Return the [X, Y] coordinate for the center point of the cell that contains the specified text.  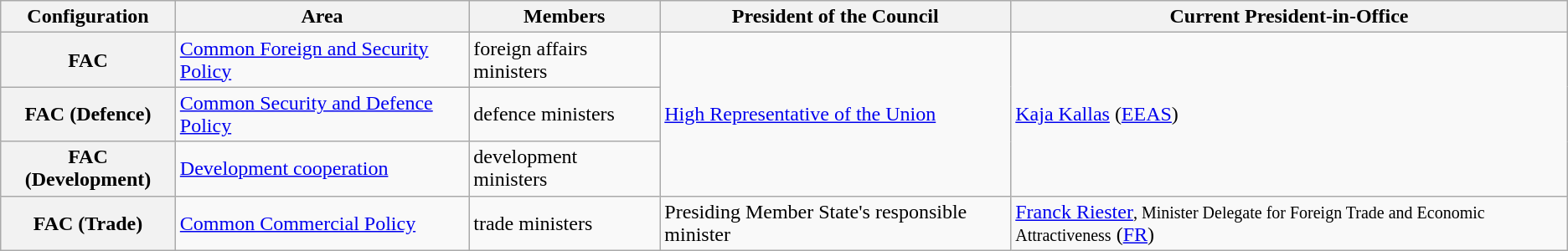
Common Security and Defence Policy [322, 114]
Members [565, 17]
Kaja Kallas (EEAS) [1290, 114]
President of the Council [836, 17]
trade ministers [565, 223]
Common Foreign and Security Policy [322, 60]
Development cooperation [322, 169]
High Representative of the Union [836, 114]
development ministers [565, 169]
defence ministers [565, 114]
FAC [89, 60]
FAC (Trade) [89, 223]
foreign affairs ministers [565, 60]
Area [322, 17]
FAC (Defence) [89, 114]
Current President-in-Office [1290, 17]
Presiding Member State's responsible minister [836, 223]
Configuration [89, 17]
Common Commercial Policy [322, 223]
Franck Riester, Minister Delegate for Foreign Trade and Economic Attractiveness (FR) [1290, 223]
FAC (Development) [89, 169]
